Extract the [x, y] coordinate from the center of the cell holding the provided text.  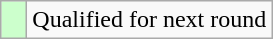
Qualified for next round [150, 20]
